Return [x, y] of the center of cell containing provided text 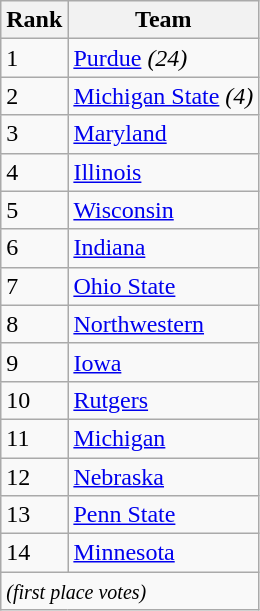
Illinois [164, 172]
Team [164, 20]
Michigan State (4) [164, 96]
12 [34, 477]
8 [34, 324]
Northwestern [164, 324]
Maryland [164, 134]
Purdue (24) [164, 58]
Michigan [164, 438]
11 [34, 438]
Penn State [164, 515]
Wisconsin [164, 210]
6 [34, 248]
Rank [34, 20]
10 [34, 400]
1 [34, 58]
13 [34, 515]
4 [34, 172]
3 [34, 134]
9 [34, 362]
Minnesota [164, 553]
14 [34, 553]
5 [34, 210]
Nebraska [164, 477]
(first place votes) [130, 591]
2 [34, 96]
Iowa [164, 362]
7 [34, 286]
Ohio State [164, 286]
Indiana [164, 248]
Rutgers [164, 400]
